Search for the cell housing the specified text and yield its [X, Y] center coordinate. 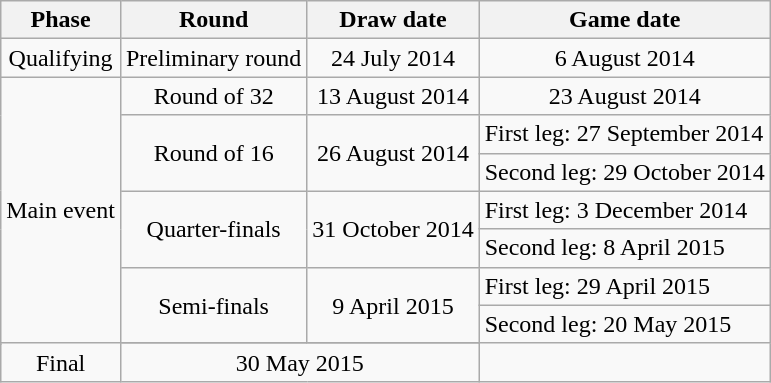
9 April 2015 [393, 305]
Second leg: 29 October 2014 [624, 172]
Game date [624, 20]
Second leg: 20 May 2015 [624, 324]
Qualifying [61, 58]
Second leg: 8 April 2015 [624, 248]
24 July 2014 [393, 58]
Semi-finals [213, 305]
23 August 2014 [624, 96]
Round [213, 20]
Draw date [393, 20]
30 May 2015 [300, 362]
Main event [61, 210]
Quarter-finals [213, 229]
Phase [61, 20]
Round of 16 [213, 153]
6 August 2014 [624, 58]
First leg: 3 December 2014 [624, 210]
Round of 32 [213, 96]
First leg: 29 April 2015 [624, 286]
13 August 2014 [393, 96]
First leg: 27 September 2014 [624, 134]
26 August 2014 [393, 153]
Preliminary round [213, 58]
31 October 2014 [393, 229]
Final [61, 362]
